For the text-containing cell, return its midpoint in (x, y) coordinate format. 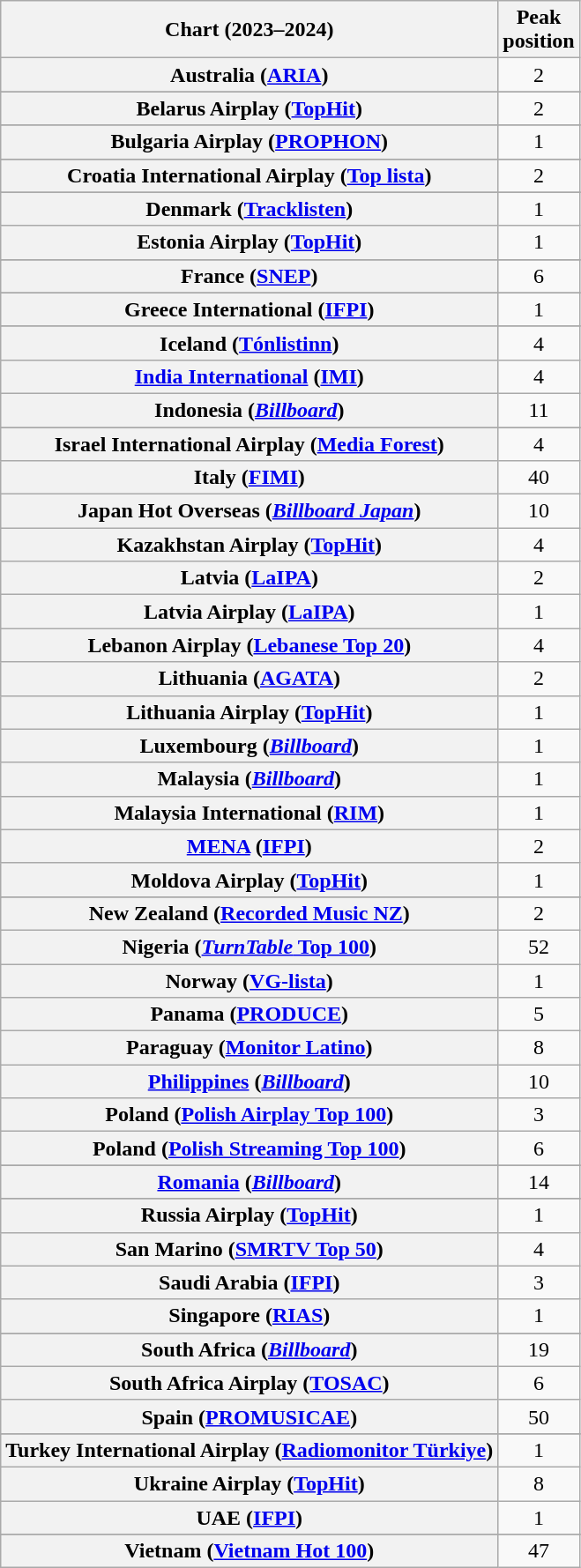
Kazakhstan Airplay (TopHit) (250, 545)
Spain (PROMUSICAE) (250, 1416)
Peakposition (539, 30)
Singapore (RIAS) (250, 1316)
Australia (ARIA) (250, 75)
India International (IMI) (250, 376)
Croatia International Airplay (Top lista) (250, 175)
Japan Hot Overseas (Billboard Japan) (250, 511)
11 (539, 410)
Paraguay (Monitor Latino) (250, 1048)
South Africa Airplay (TOSAC) (250, 1383)
Belarus Airplay (TopHit) (250, 108)
47 (539, 1551)
Chart (2023–2024) (250, 30)
New Zealand (Recorded Music NZ) (250, 913)
Poland (Polish Airplay Top 100) (250, 1115)
Greece International (IFPI) (250, 309)
Italy (FIMI) (250, 478)
50 (539, 1416)
14 (539, 1182)
Iceland (Tónlistinn) (250, 343)
Latvia Airplay (LaIPA) (250, 612)
Indonesia (Billboard) (250, 410)
Lithuania Airplay (TopHit) (250, 712)
Denmark (Tracklisten) (250, 209)
Philippines (Billboard) (250, 1081)
Lithuania (AGATA) (250, 679)
Estonia Airplay (TopHit) (250, 242)
Ukraine Airplay (TopHit) (250, 1483)
South Africa (Billboard) (250, 1349)
5 (539, 1014)
Poland (Polish Streaming Top 100) (250, 1148)
Russia Airplay (TopHit) (250, 1215)
Romania (Billboard) (250, 1182)
UAE (IFPI) (250, 1517)
Norway (VG-lista) (250, 981)
Nigeria (TurnTable Top 100) (250, 947)
52 (539, 947)
Vietnam (Vietnam Hot 100) (250, 1551)
Lebanon Airplay (Lebanese Top 20) (250, 645)
40 (539, 478)
Malaysia International (RIM) (250, 813)
France (SNEP) (250, 276)
Latvia (LaIPA) (250, 578)
Luxembourg (Billboard) (250, 746)
Turkey International Airplay (Radiomonitor Türkiye) (250, 1450)
San Marino (SMRTV Top 50) (250, 1249)
Malaysia (Billboard) (250, 779)
19 (539, 1349)
Bulgaria Airplay (PROPHON) (250, 142)
Israel International Airplay (Media Forest) (250, 443)
Saudi Arabia (IFPI) (250, 1282)
Moldova Airplay (TopHit) (250, 880)
Panama (PRODUCE) (250, 1014)
MENA (IFPI) (250, 846)
